For the text-containing cell, return its midpoint in [x, y] coordinate format. 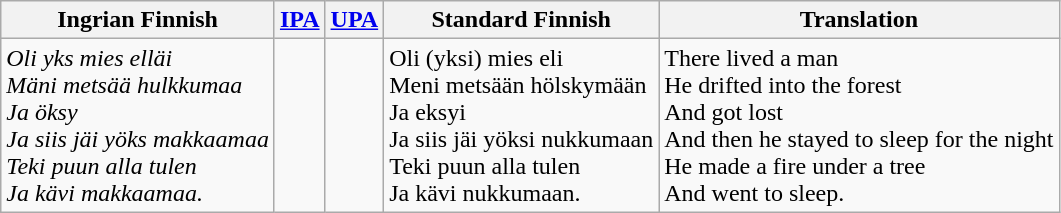
Standard Finnish [522, 20]
Oli yks mies elläi Mäni metsää hulkkumaa Ja öksy Ja siis jäi yöks makkaamaa Teki puun alla tulen Ja kävi makkaamaa. [138, 126]
Oli (yksi) mies eli Meni metsään hölskymään Ja eksyi Ja siis jäi yöksi nukkumaanTeki puun alla tulenJa kävi nukkumaan. [522, 126]
There lived a man He drifted into the forest And got lost And then he stayed to sleep for the nightHe made a fire under a treeAnd went to sleep. [859, 126]
UPA [354, 20]
Translation [859, 20]
Ingrian Finnish [138, 20]
IPA [300, 20]
